Identify which cell holds the provided text, then report its [X, Y] central coordinate. 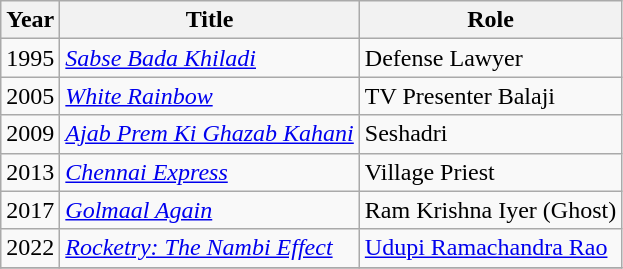
2005 [30, 96]
Golmaal Again [210, 210]
Year [30, 20]
2009 [30, 134]
2013 [30, 172]
Udupi Ramachandra Rao [490, 248]
Village Priest [490, 172]
Sabse Bada Khiladi [210, 58]
Chennai Express [210, 172]
Title [210, 20]
Ram Krishna Iyer (Ghost) [490, 210]
Ajab Prem Ki Ghazab Kahani [210, 134]
Defense Lawyer [490, 58]
2017 [30, 210]
TV Presenter Balaji [490, 96]
Role [490, 20]
Rocketry: The Nambi Effect [210, 248]
2022 [30, 248]
1995 [30, 58]
White Rainbow [210, 96]
Seshadri [490, 134]
